Capture the cell that displays the provided text and extract its (X, Y) central coordinate. 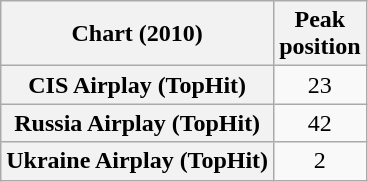
Chart (2010) (138, 34)
2 (320, 161)
Ukraine Airplay (TopHit) (138, 161)
CIS Airplay (TopHit) (138, 85)
23 (320, 85)
42 (320, 123)
Peakposition (320, 34)
Russia Airplay (TopHit) (138, 123)
